Output the (X, Y) coordinate of the center of the cell containing the given text.  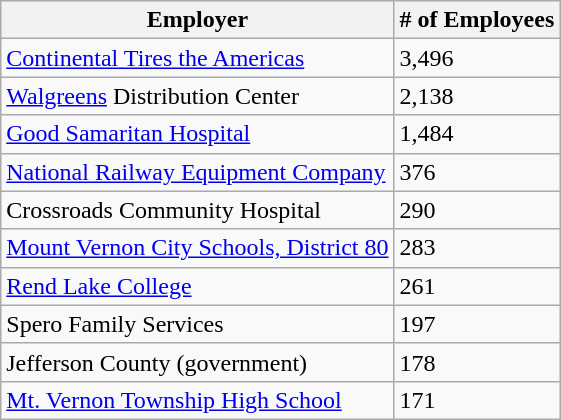
# of Employees (477, 20)
National Railway Equipment Company (198, 172)
376 (477, 172)
283 (477, 248)
Crossroads Community Hospital (198, 210)
Mount Vernon City Schools, District 80 (198, 248)
Employer (198, 20)
Walgreens Distribution Center (198, 96)
178 (477, 362)
Continental Tires the Americas (198, 58)
197 (477, 324)
171 (477, 400)
Spero Family Services (198, 324)
Jefferson County (government) (198, 362)
Rend Lake College (198, 286)
Mt. Vernon Township High School (198, 400)
3,496 (477, 58)
1,484 (477, 134)
290 (477, 210)
2,138 (477, 96)
Good Samaritan Hospital (198, 134)
261 (477, 286)
